Extract the (x, y) coordinate from the center of the cell holding the provided text.  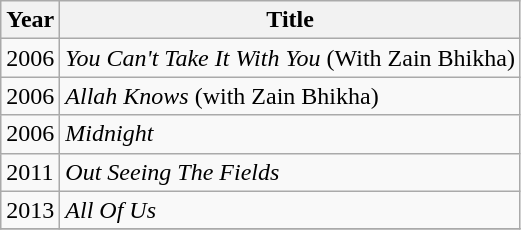
Allah Knows (with Zain Bhikha) (290, 96)
You Can't Take It With You (With Zain Bhikha) (290, 58)
All Of Us (290, 210)
2013 (30, 210)
Midnight (290, 134)
Out Seeing The Fields (290, 172)
Title (290, 20)
Year (30, 20)
2011 (30, 172)
